Provide the (x, y) coordinate of the cell's center where the given text is located.  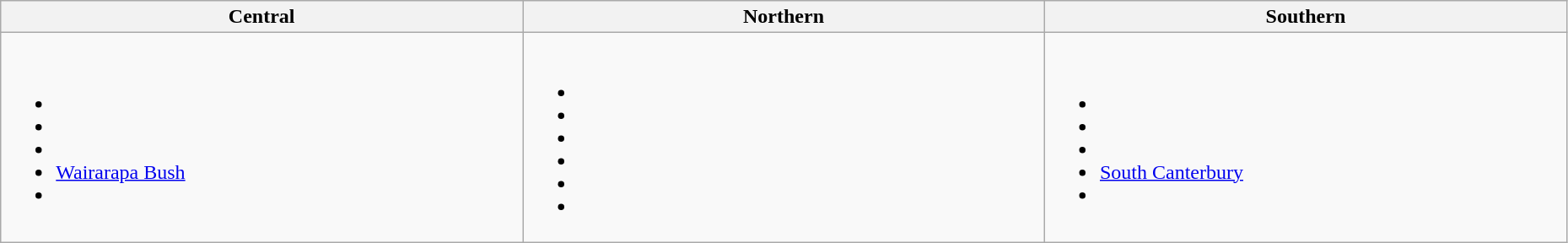
South Canterbury (1306, 138)
Central (261, 17)
Southern (1306, 17)
Northern (784, 17)
Wairarapa Bush (261, 138)
